Return (x, y) of the center of cell containing provided text 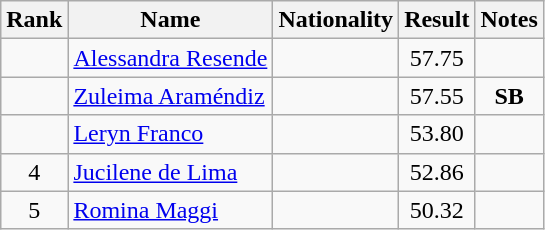
Nationality (336, 20)
52.86 (437, 172)
Result (437, 20)
SB (509, 96)
Notes (509, 20)
50.32 (437, 210)
Leryn Franco (170, 134)
Alessandra Resende (170, 58)
57.75 (437, 58)
Jucilene de Lima (170, 172)
57.55 (437, 96)
Name (170, 20)
53.80 (437, 134)
Rank (34, 20)
Romina Maggi (170, 210)
5 (34, 210)
4 (34, 172)
Zuleima Araméndiz (170, 96)
